Extract the [x, y] coordinate from the center of the cell holding the provided text.  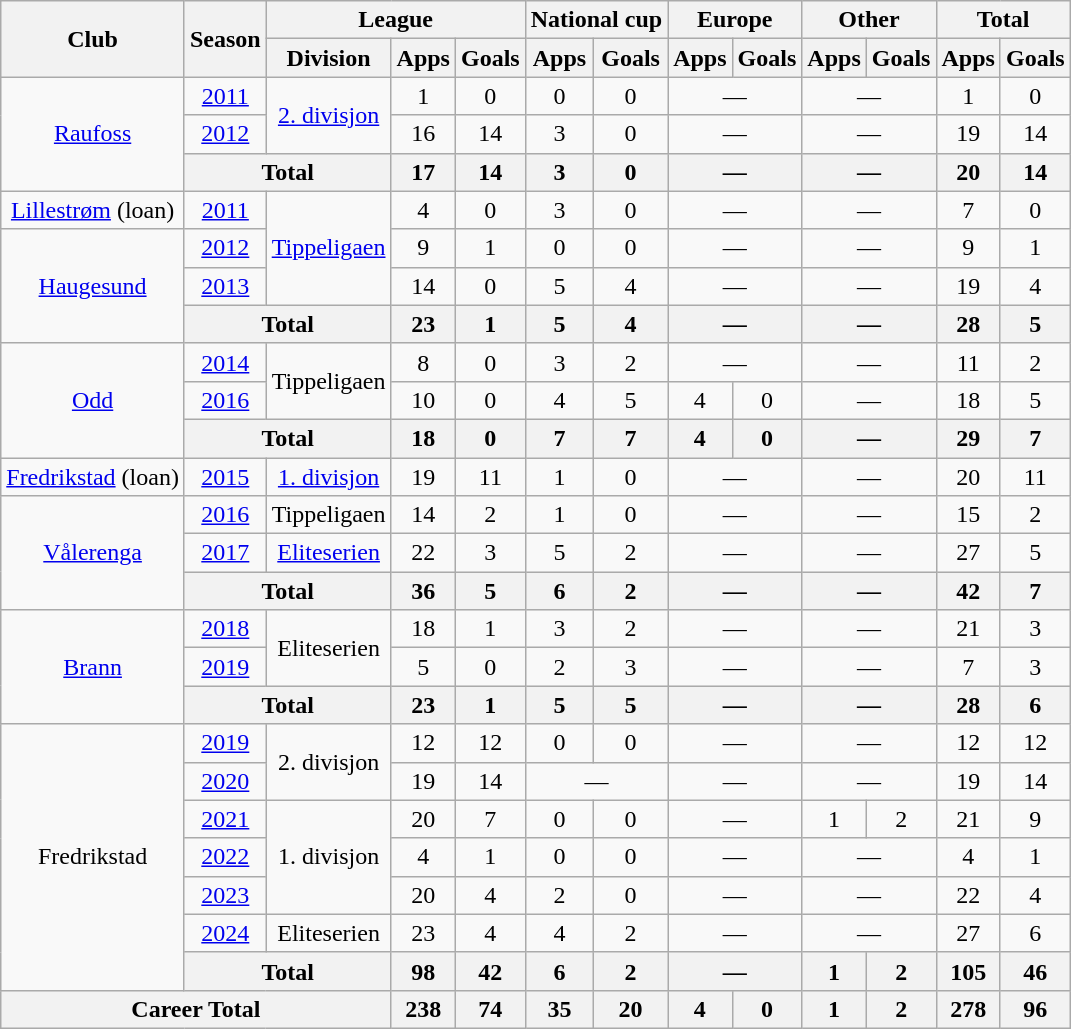
Odd [93, 400]
Division [328, 58]
2018 [225, 629]
8 [423, 362]
National cup [596, 20]
29 [968, 438]
Fredrikstad [93, 857]
74 [490, 1009]
35 [559, 1009]
17 [423, 172]
2024 [225, 933]
Season [225, 39]
2023 [225, 895]
Other [869, 20]
2014 [225, 362]
105 [968, 971]
16 [423, 134]
Europe [735, 20]
278 [968, 1009]
Haugesund [93, 286]
Career Total [196, 1009]
Fredrikstad (loan) [93, 477]
Brann [93, 667]
36 [423, 591]
Lillestrøm (loan) [93, 210]
15 [968, 515]
2017 [225, 553]
46 [1035, 971]
Vålerenga [93, 553]
League [396, 20]
96 [1035, 1009]
Raufoss [93, 134]
98 [423, 971]
2021 [225, 819]
2013 [225, 286]
238 [423, 1009]
10 [423, 400]
Club [93, 39]
2022 [225, 857]
2020 [225, 781]
2015 [225, 477]
